Pinpoint the cell where the given text exists, returning its (X, Y) midpoint coordinate. 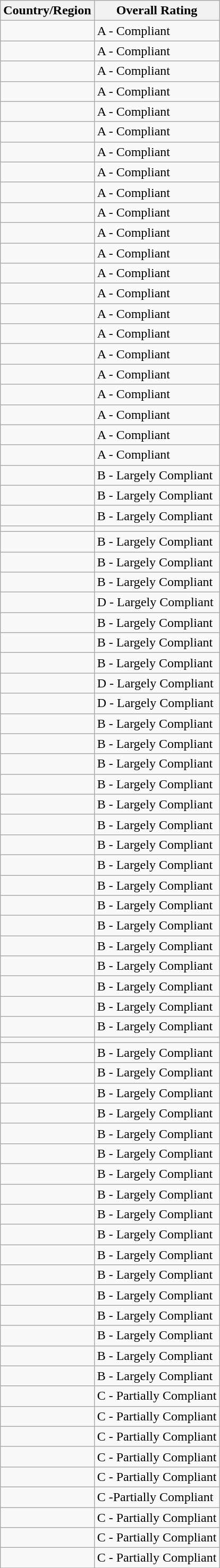
Overall Rating (157, 11)
C -Partially Compliant (157, 1497)
Country/Region (47, 11)
